Return the [X, Y] coordinate for the center point of the cell that contains the specified text.  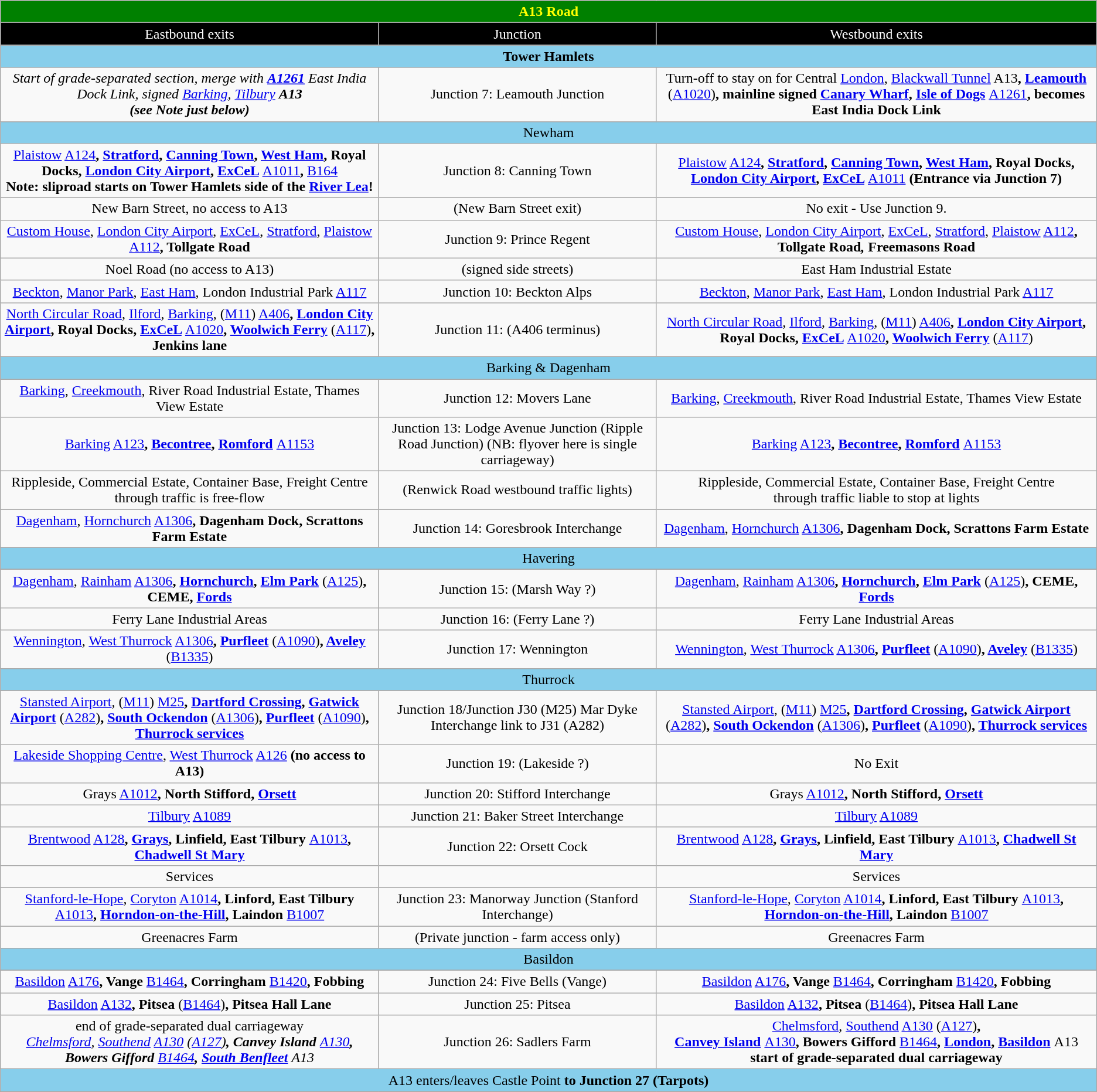
(Renwick Road westbound traffic lights) [517, 490]
No exit - Use Junction 9. [877, 209]
Junction 12: Movers Lane [517, 397]
(New Barn Street exit) [517, 209]
Newham [548, 132]
Junction 21: Baker Street Interchange [517, 816]
Havering [548, 559]
Junction 26: Sadlers Farm [517, 1042]
Chelmsford, Southend A130 (A127),Canvey Island A130, Bowers Gifford B1464, London, Basildon A13 start of grade-separated dual carriageway [877, 1042]
North Circular Road, Ilford, Barking, (M11) A406, London City Airport, Royal Docks, ExCeL A1020, Woolwich Ferry (A117), Jenkins lane [190, 329]
Junction 13: Lodge Avenue Junction (Ripple Road Junction) (NB: flyover here is single carriageway) [517, 444]
New Barn Street, no access to A13 [190, 209]
Junction 8: Canning Town [517, 171]
Junction 7: Leamouth Junction [517, 94]
Junction 15: (Marsh Way ?) [517, 588]
Thurrock [548, 679]
Tower Hamlets [548, 56]
Junction 23: Manorway Junction (Stanford Interchange) [517, 906]
Start of grade-separated section, merge with A1261 East India Dock Link, signed Barking, Tilbury A13(see Note just below) [190, 94]
Barking & Dagenham [548, 368]
Custom House, London City Airport, ExCeL, Stratford, Plaistow A112, Tollgate Road, Freemasons Road [877, 239]
Junction 11: (A406 terminus) [517, 329]
Junction 22: Orsett Cock [517, 846]
Junction 9: Prince Regent [517, 239]
Rippleside, Commercial Estate, Container Base, Freight Centrethrough traffic is free-flow [190, 490]
Basildon [548, 960]
Junction 16: (Ferry Lane ?) [517, 619]
Eastbound exits [190, 34]
Plaistow A124, Stratford, Canning Town, West Ham, Royal Docks, London City Airport, ExCeL A1011 (Entrance via Junction 7) [877, 171]
A13 enters/leaves Castle Point to Junction 27 (Tarpots) [548, 1080]
No Exit [877, 763]
East Ham Industrial Estate [877, 269]
North Circular Road, Ilford, Barking, (M11) A406, London City Airport, Royal Docks, ExCeL A1020, Woolwich Ferry (A117) [877, 329]
Junction 25: Pitsea [517, 1004]
Junction 24: Five Bells (Vange) [517, 982]
Junction 14: Goresbrook Interchange [517, 529]
Rippleside, Commercial Estate, Container Base, Freight Centrethrough traffic liable to stop at lights [877, 490]
Junction 19: (Lakeside ?) [517, 763]
Custom House, London City Airport, ExCeL, Stratford, Plaistow A112, Tollgate Road [190, 239]
Westbound exits [877, 34]
end of grade-separated dual carriagewayChelmsford, Southend A130 (A127), Canvey Island A130, Bowers Gifford B1464, South Benfleet A13 [190, 1042]
Junction 10: Beckton Alps [517, 291]
Junction 20: Stifford Interchange [517, 794]
Junction [517, 34]
Lakeside Shopping Centre, West Thurrock A126 (no access to A13) [190, 763]
A13 Road [548, 12]
Noel Road (no access to A13) [190, 269]
Junction 17: Wennington [517, 649]
Junction 18/Junction J30 (M25) Mar Dyke Interchange link to J31 (A282) [517, 717]
(signed side streets) [517, 269]
(Private junction - farm access only) [517, 937]
